Provide the [x, y] coordinate of the cell's center where the given text is located.  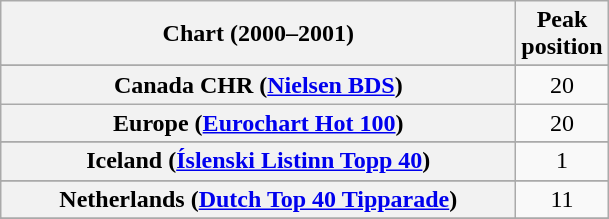
11 [562, 199]
Europe (Eurochart Hot 100) [258, 123]
Peakposition [562, 34]
1 [562, 161]
Iceland (Íslenski Listinn Topp 40) [258, 161]
Netherlands (Dutch Top 40 Tipparade) [258, 199]
Chart (2000–2001) [258, 34]
Canada CHR (Nielsen BDS) [258, 85]
